Determine the [X, Y] coordinate at the center of the cell enclosing the given text.  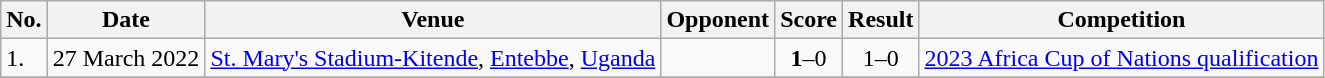
Competition [1122, 20]
2023 Africa Cup of Nations qualification [1122, 58]
Result [881, 20]
No. [24, 20]
1. [24, 58]
Venue [433, 20]
27 March 2022 [126, 58]
Date [126, 20]
St. Mary's Stadium-Kitende, Entebbe, Uganda [433, 58]
Score [809, 20]
Opponent [718, 20]
